Search for the cell housing the specified text and yield its [x, y] center coordinate. 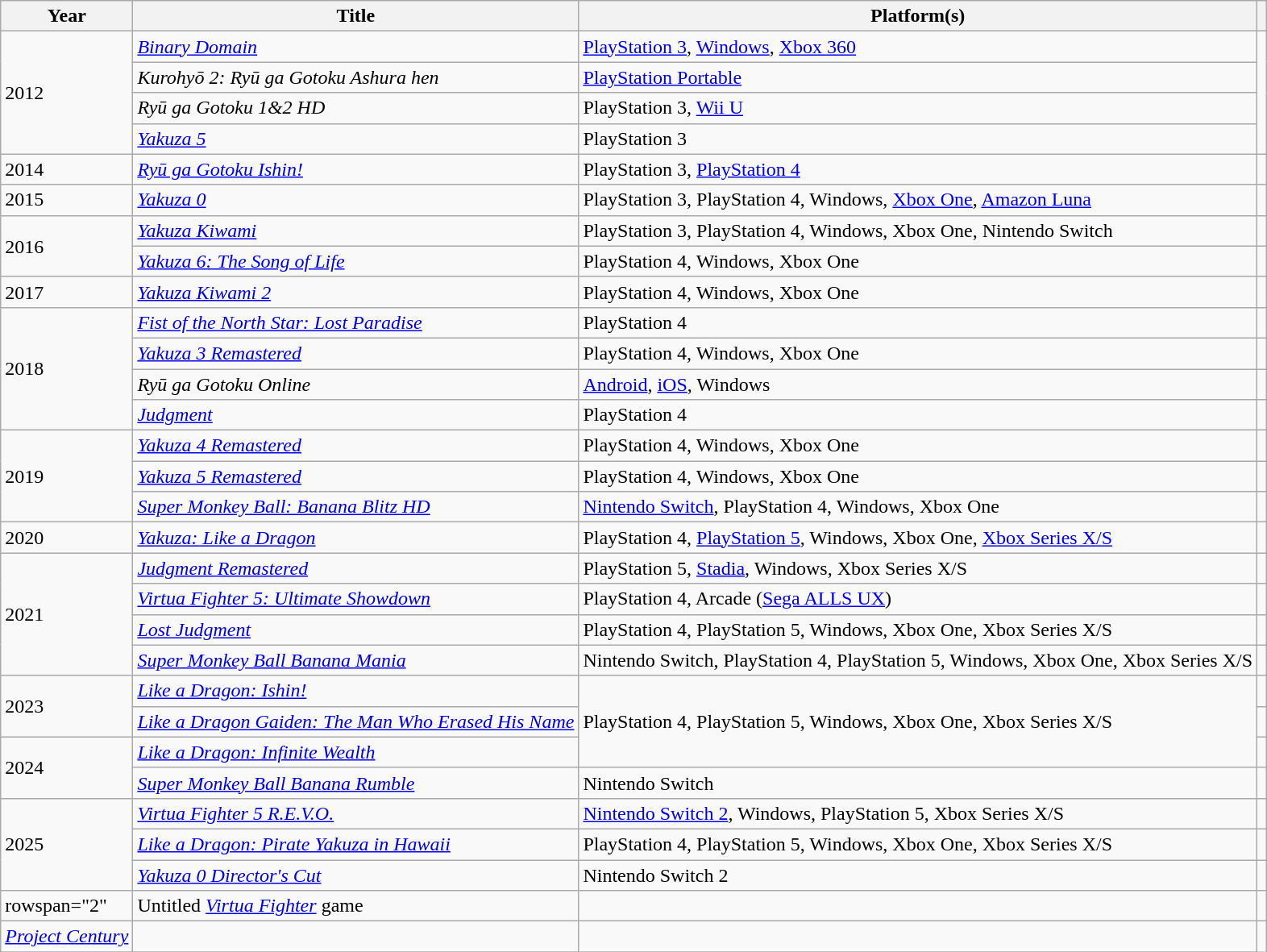
PlayStation 3, Wii U [918, 108]
PlayStation 3 [918, 139]
Lost Judgment [356, 630]
2025 [67, 844]
2017 [67, 292]
Yakuza 0 [356, 200]
Year [67, 16]
2021 [67, 614]
Nintendo Switch 2, Windows, PlayStation 5, Xbox Series X/S [918, 813]
PlayStation 4, Arcade (Sega ALLS UX) [918, 599]
PlayStation 3, PlayStation 4, Windows, Xbox One, Nintendo Switch [918, 231]
Like a Dragon Gaiden: The Man Who Erased His Name [356, 721]
2015 [67, 200]
PlayStation Portable [918, 77]
Yakuza Kiwami [356, 231]
2019 [67, 476]
PlayStation 3, PlayStation 4, Windows, Xbox One, Amazon Luna [918, 200]
Ryū ga Gotoku Online [356, 385]
PlayStation 3, Windows, Xbox 360 [918, 47]
Like a Dragon: Pirate Yakuza in Hawaii [356, 844]
2020 [67, 538]
Yakuza 0 Director's Cut [356, 875]
2012 [67, 93]
Project Century [67, 937]
Super Monkey Ball Banana Rumble [356, 783]
Ryū ga Gotoku 1&2 HD [356, 108]
Yakuza 5 Remastered [356, 476]
2023 [67, 706]
Binary Domain [356, 47]
Yakuza 3 Remastered [356, 353]
2014 [67, 169]
Nintendo Switch, PlayStation 4, PlayStation 5, Windows, Xbox One, Xbox Series X/S [918, 660]
Nintendo Switch [918, 783]
Yakuza 4 Remastered [356, 446]
Like a Dragon: Ishin! [356, 691]
PlayStation 5, Stadia, Windows, Xbox Series X/S [918, 568]
Platform(s) [918, 16]
Android, iOS, Windows [918, 385]
Untitled Virtua Fighter game [356, 906]
Ryū ga Gotoku Ishin! [356, 169]
Virtua Fighter 5 R.E.V.O. [356, 813]
2016 [67, 246]
Judgment [356, 415]
Like a Dragon: Infinite Wealth [356, 752]
Judgment Remastered [356, 568]
Yakuza 6: The Song of Life [356, 261]
2018 [67, 368]
Nintendo Switch 2 [918, 875]
Title [356, 16]
Yakuza: Like a Dragon [356, 538]
Super Monkey Ball Banana Mania [356, 660]
Virtua Fighter 5: Ultimate Showdown [356, 599]
Kurohyō 2: Ryū ga Gotoku Ashura hen [356, 77]
Super Monkey Ball: Banana Blitz HD [356, 507]
PlayStation 3, PlayStation 4 [918, 169]
Yakuza Kiwami 2 [356, 292]
2024 [67, 767]
Fist of the North Star: Lost Paradise [356, 322]
Yakuza 5 [356, 139]
rowspan="2" [67, 906]
Nintendo Switch, PlayStation 4, Windows, Xbox One [918, 507]
